Find where the given text appears and provide that cell's center as [x, y] coordinate. 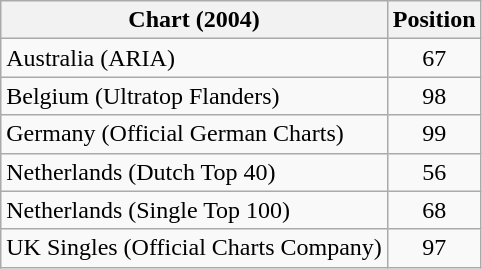
68 [434, 210]
Netherlands (Dutch Top 40) [194, 172]
67 [434, 58]
UK Singles (Official Charts Company) [194, 248]
97 [434, 248]
Belgium (Ultratop Flanders) [194, 96]
Chart (2004) [194, 20]
Australia (ARIA) [194, 58]
98 [434, 96]
Germany (Official German Charts) [194, 134]
Netherlands (Single Top 100) [194, 210]
99 [434, 134]
Position [434, 20]
56 [434, 172]
